Return the [X, Y] coordinate for the center point of the cell that contains the specified text.  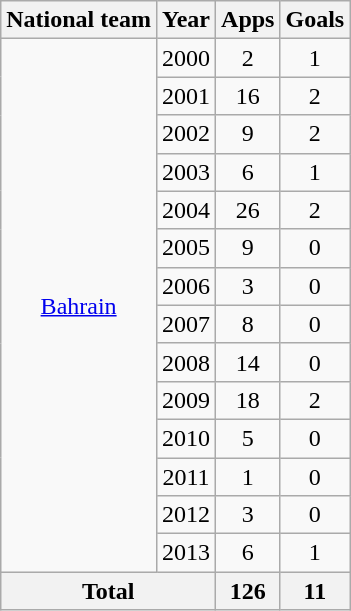
Total [108, 591]
2001 [186, 96]
Bahrain [79, 306]
Year [186, 20]
2007 [186, 324]
2005 [186, 248]
Goals [315, 20]
2003 [186, 172]
Apps [248, 20]
2004 [186, 210]
2000 [186, 58]
126 [248, 591]
16 [248, 96]
5 [248, 438]
National team [79, 20]
2008 [186, 362]
8 [248, 324]
2010 [186, 438]
2011 [186, 477]
2013 [186, 553]
2006 [186, 286]
2002 [186, 134]
26 [248, 210]
2009 [186, 400]
2012 [186, 515]
11 [315, 591]
18 [248, 400]
14 [248, 362]
